Search for the cell housing the specified text and yield its [x, y] center coordinate. 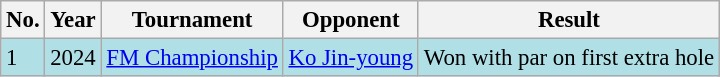
1 [23, 58]
Tournament [192, 20]
Result [568, 20]
Opponent [350, 20]
FM Championship [192, 58]
No. [23, 20]
Year [73, 20]
2024 [73, 58]
Won with par on first extra hole [568, 58]
Ko Jin-young [350, 58]
